Detect which cell encompasses the target text, then output its (x, y) center coordinate. 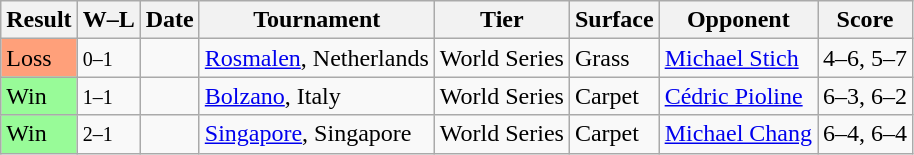
W–L (108, 20)
Bolzano, Italy (316, 96)
Tier (502, 20)
Cédric Pioline (738, 96)
Score (866, 20)
Tournament (316, 20)
1–1 (108, 96)
2–1 (108, 134)
Loss (39, 58)
Surface (614, 20)
Date (170, 20)
6–3, 6–2 (866, 96)
Grass (614, 58)
Singapore, Singapore (316, 134)
6–4, 6–4 (866, 134)
4–6, 5–7 (866, 58)
Rosmalen, Netherlands (316, 58)
Michael Stich (738, 58)
Result (39, 20)
Opponent (738, 20)
0–1 (108, 58)
Michael Chang (738, 134)
